Return the [X, Y] coordinate for the center point of the cell that contains the specified text.  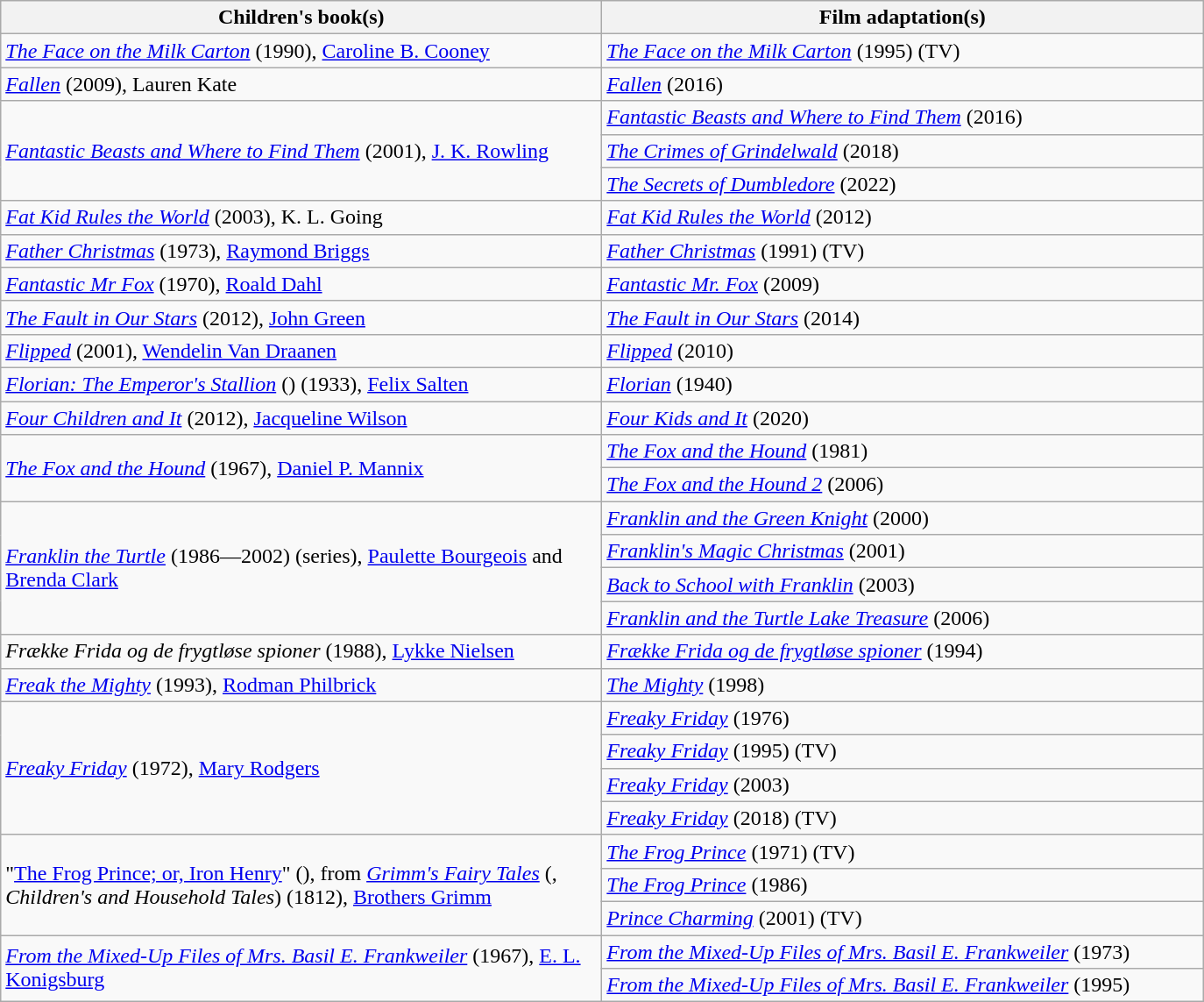
The Fox and the Hound (1981) [903, 451]
Father Christmas (1973), Raymond Briggs [301, 251]
From the Mixed-Up Files of Mrs. Basil E. Frankweiler (1973) [903, 951]
Father Christmas (1991) (TV) [903, 251]
Fantastic Mr. Fox (2009) [903, 284]
"The Frog Prince; or, Iron Henry" (), from Grimm's Fairy Tales (, Children's and Household Tales) (1812), Brothers Grimm [301, 885]
Freaky Friday (1976) [903, 718]
Back to School with Franklin (2003) [903, 585]
Frække Frida og de frygtløse spioner (1994) [903, 651]
Film adaptation(s) [903, 18]
Florian: The Emperor's Stallion () (1933), Felix Salten [301, 384]
Flipped (2010) [903, 351]
The Face on the Milk Carton (1990), Caroline B. Cooney [301, 51]
Freaky Friday (2018) (TV) [903, 818]
Freak the Mighty (1993), Rodman Philbrick [301, 685]
Fallen (2009), Lauren Kate [301, 84]
Franklin's Magic Christmas (2001) [903, 551]
Franklin and the Green Knight (2000) [903, 518]
The Crimes of Grindelwald (2018) [903, 151]
Four Kids and It (2020) [903, 418]
The Face on the Milk Carton (1995) (TV) [903, 51]
Fat Kid Rules the World (2012) [903, 217]
Fantastic Mr Fox (1970), Roald Dahl [301, 284]
Four Children and It (2012), Jacqueline Wilson [301, 418]
Fantastic Beasts and Where to Find Them (2016) [903, 117]
Florian (1940) [903, 384]
Franklin the Turtle (1986—2002) (series), Paulette Bourgeois and Brenda Clark [301, 568]
Fallen (2016) [903, 84]
From the Mixed-Up Files of Mrs. Basil E. Frankweiler (1967), E. L. Konigsburg [301, 968]
Fantastic Beasts and Where to Find Them (2001), J. K. Rowling [301, 151]
The Secrets of Dumbledore (2022) [903, 184]
The Fox and the Hound (1967), Daniel P. Mannix [301, 468]
Freaky Friday (1995) (TV) [903, 751]
Prince Charming (2001) (TV) [903, 918]
The Fox and the Hound 2 (2006) [903, 485]
Fat Kid Rules the World (2003), K. L. Going [301, 217]
The Fault in Our Stars (2014) [903, 317]
Flipped (2001), Wendelin Van Draanen [301, 351]
Freaky Friday (2003) [903, 785]
The Frog Prince (1986) [903, 885]
Franklin and the Turtle Lake Treasure (2006) [903, 618]
Freaky Friday (1972), Mary Rodgers [301, 768]
Children's book(s) [301, 18]
The Frog Prince (1971) (TV) [903, 851]
From the Mixed-Up Files of Mrs. Basil E. Frankweiler (1995) [903, 985]
Frække Frida og de frygtløse spioner (1988), Lykke Nielsen [301, 651]
The Mighty (1998) [903, 685]
The Fault in Our Stars (2012), John Green [301, 317]
